Pinpoint the cell where the given text exists, returning its (X, Y) midpoint coordinate. 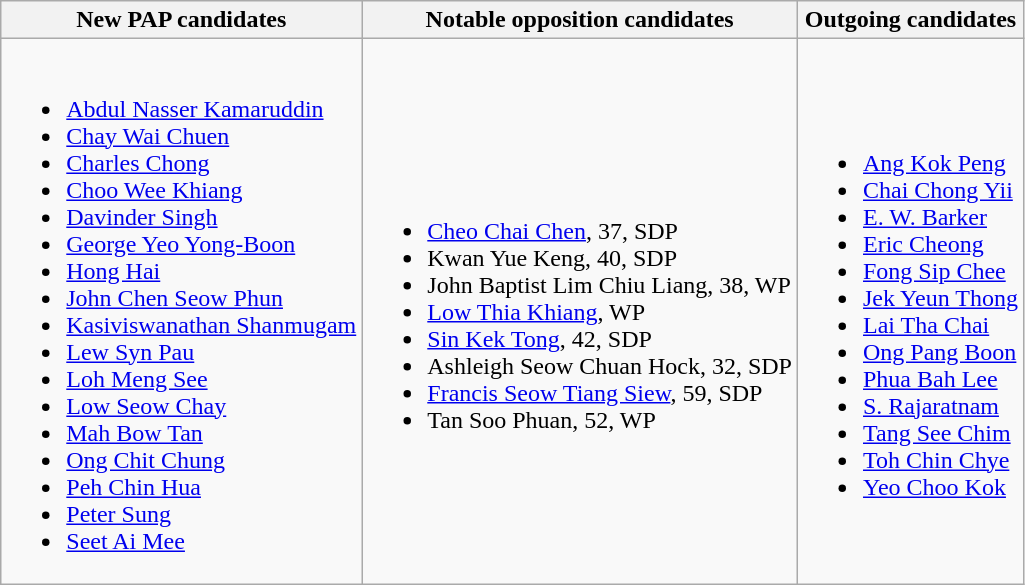
Notable opposition candidates (580, 20)
New PAP candidates (182, 20)
Outgoing candidates (910, 20)
